Find where the given text appears and provide that cell's center as [x, y] coordinate. 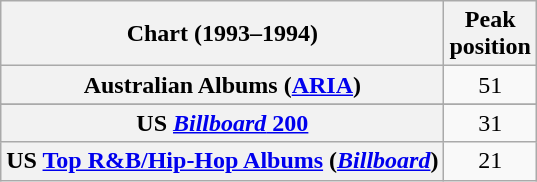
Peakposition [490, 34]
US Top R&B/Hip-Hop Albums (Billboard) [222, 161]
Chart (1993–1994) [222, 34]
Australian Albums (ARIA) [222, 85]
51 [490, 85]
US Billboard 200 [222, 123]
21 [490, 161]
31 [490, 123]
